Identify which cell holds the provided text, then report its (X, Y) central coordinate. 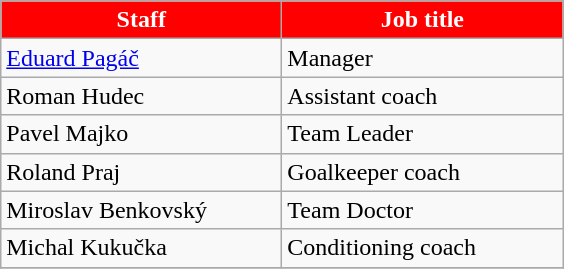
Goalkeeper coach (422, 172)
Roman Hudec (142, 96)
Manager (422, 58)
Michal Kukučka (142, 248)
Conditioning coach (422, 248)
Miroslav Benkovský (142, 210)
Job title (422, 20)
Team Leader (422, 134)
Eduard Pagáč (142, 58)
Staff (142, 20)
Roland Praj (142, 172)
Pavel Majko (142, 134)
Assistant coach (422, 96)
Team Doctor (422, 210)
